For the text-containing cell, return its midpoint in (X, Y) coordinate format. 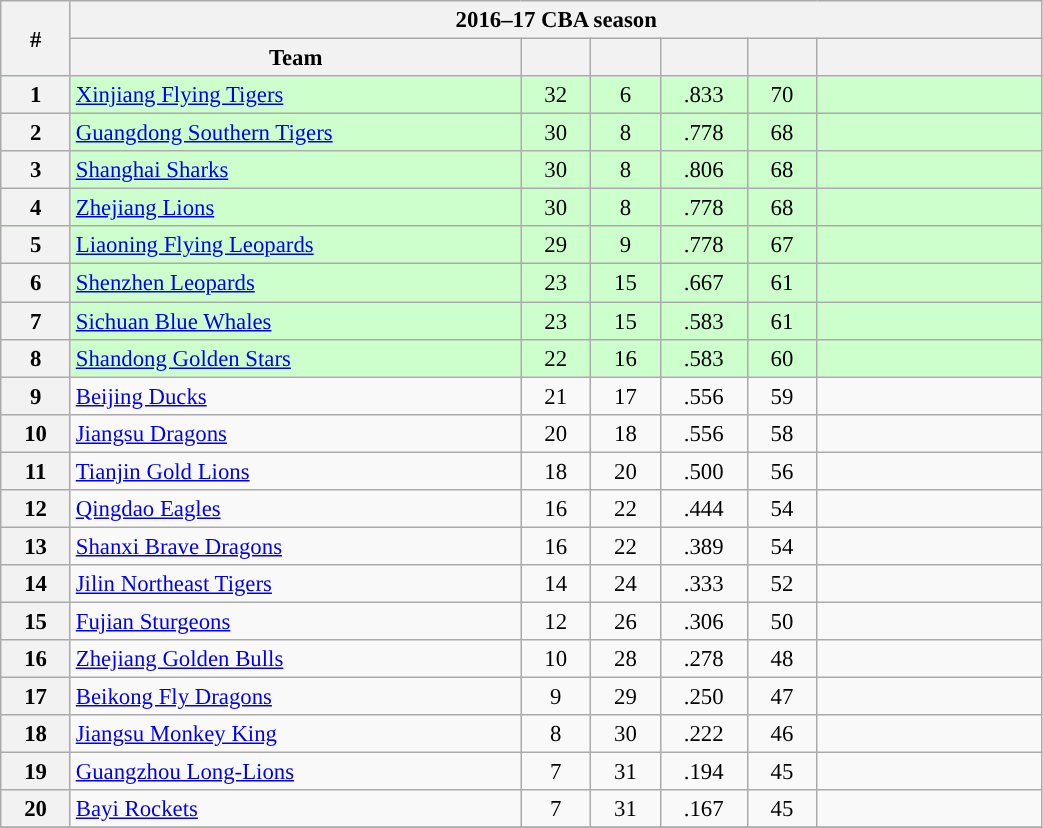
.444 (704, 509)
Beijing Ducks (295, 396)
.500 (704, 471)
2016–17 CBA season (556, 20)
67 (782, 245)
70 (782, 95)
Jilin Northeast Tigers (295, 584)
50 (782, 621)
Jiangsu Monkey King (295, 734)
.306 (704, 621)
21 (556, 396)
Zhejiang Lions (295, 208)
Beikong Fly Dragons (295, 697)
.333 (704, 584)
.278 (704, 659)
60 (782, 358)
Sichuan Blue Whales (295, 321)
Xinjiang Flying Tigers (295, 95)
.833 (704, 95)
11 (36, 471)
52 (782, 584)
Guangdong Southern Tigers (295, 133)
.389 (704, 546)
Jiangsu Dragons (295, 433)
28 (626, 659)
Tianjin Gold Lions (295, 471)
Shenzhen Leopards (295, 283)
Guangzhou Long-Lions (295, 772)
Liaoning Flying Leopards (295, 245)
.194 (704, 772)
Zhejiang Golden Bulls (295, 659)
.806 (704, 170)
19 (36, 772)
2 (36, 133)
4 (36, 208)
Bayi Rockets (295, 809)
Team (295, 58)
# (36, 38)
.250 (704, 697)
.667 (704, 283)
26 (626, 621)
5 (36, 245)
Shandong Golden Stars (295, 358)
47 (782, 697)
58 (782, 433)
Fujian Sturgeons (295, 621)
24 (626, 584)
13 (36, 546)
Shanghai Sharks (295, 170)
Shanxi Brave Dragons (295, 546)
32 (556, 95)
.222 (704, 734)
48 (782, 659)
.167 (704, 809)
59 (782, 396)
1 (36, 95)
Qingdao Eagles (295, 509)
3 (36, 170)
46 (782, 734)
56 (782, 471)
